Extract the [x, y] coordinate from the center of the cell holding the provided text.  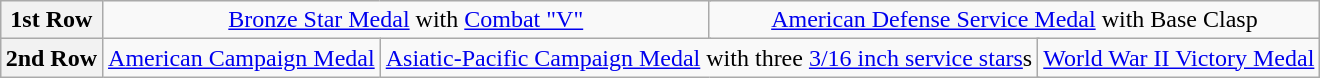
World War II Victory Medal [1179, 58]
American Defense Service Medal with Base Clasp [1014, 20]
1st Row [51, 20]
Asiatic-Pacific Campaign Medal with three 3/16 inch service starss [709, 58]
American Campaign Medal [242, 58]
2nd Row [51, 58]
Bronze Star Medal with Combat "V" [406, 20]
